Determine the (x, y) coordinate at the center of the cell enclosing the given text.  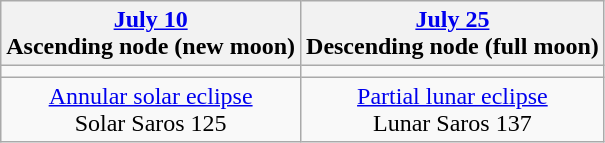
July 25Descending node (full moon) (453, 34)
Partial lunar eclipseLunar Saros 137 (453, 110)
Annular solar eclipseSolar Saros 125 (151, 110)
July 10Ascending node (new moon) (151, 34)
